Return [X, Y] of the center of cell containing provided text 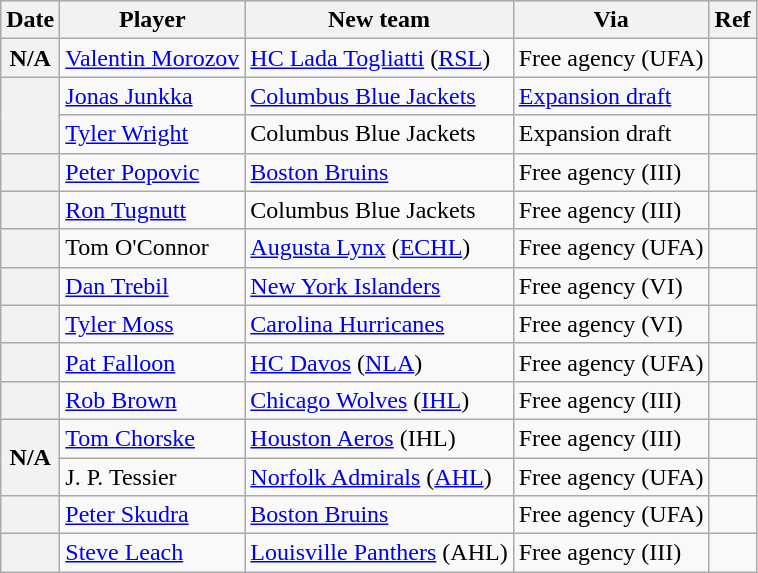
New team [379, 20]
Ron Tugnutt [152, 210]
Via [611, 20]
Tom Chorske [152, 438]
Chicago Wolves (IHL) [379, 400]
Tyler Wright [152, 134]
HC Davos (NLA) [379, 362]
Louisville Panthers (AHL) [379, 553]
Tyler Moss [152, 324]
Player [152, 20]
Pat Falloon [152, 362]
Jonas Junkka [152, 96]
Peter Skudra [152, 515]
Tom O'Connor [152, 248]
HC Lada Togliatti (RSL) [379, 58]
Houston Aeros (IHL) [379, 438]
Valentin Morozov [152, 58]
New York Islanders [379, 286]
Date [30, 20]
Steve Leach [152, 553]
Ref [732, 20]
Augusta Lynx (ECHL) [379, 248]
Peter Popovic [152, 172]
Carolina Hurricanes [379, 324]
Rob Brown [152, 400]
Dan Trebil [152, 286]
J. P. Tessier [152, 477]
Norfolk Admirals (AHL) [379, 477]
